Return [x, y] of the center of cell containing provided text 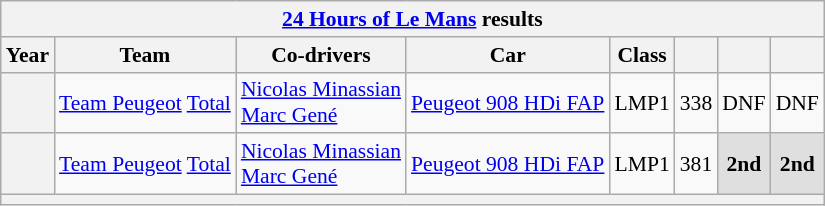
Year [28, 55]
Car [508, 55]
Team [145, 55]
Class [642, 55]
381 [696, 164]
338 [696, 102]
24 Hours of Le Mans results [412, 19]
Co-drivers [321, 55]
